Detect which cell encompasses the target text, then output its (x, y) center coordinate. 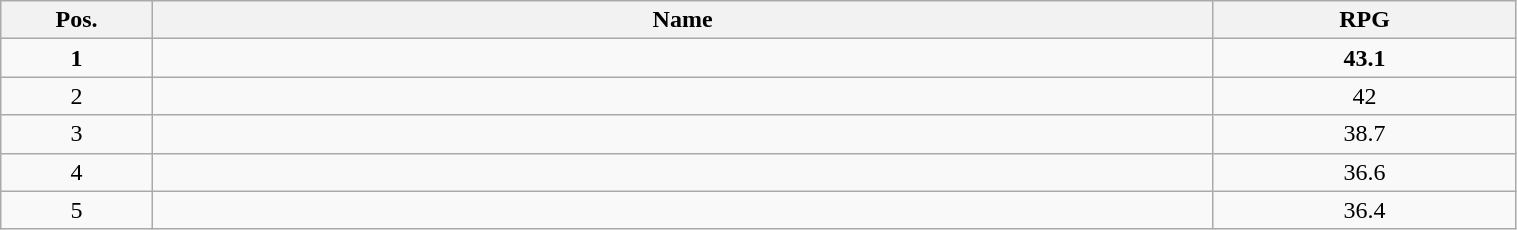
36.6 (1364, 172)
1 (77, 58)
Pos. (77, 20)
2 (77, 96)
Name (682, 20)
RPG (1364, 20)
42 (1364, 96)
38.7 (1364, 134)
43.1 (1364, 58)
3 (77, 134)
4 (77, 172)
5 (77, 210)
36.4 (1364, 210)
